Return [X, Y] of the center of cell containing provided text 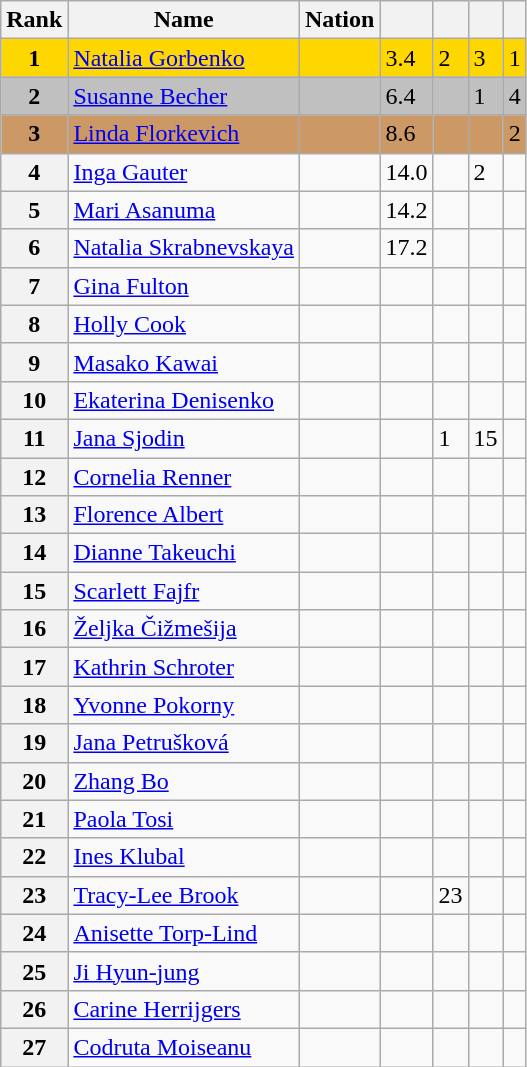
16 [34, 629]
Rank [34, 20]
Jana Sjodin [184, 438]
Kathrin Schroter [184, 667]
20 [34, 781]
Željka Čižmešija [184, 629]
Carine Herrijgers [184, 1009]
Zhang Bo [184, 781]
5 [34, 210]
Natalia Skrabnevskaya [184, 248]
Yvonne Pokorny [184, 705]
Mari Asanuma [184, 210]
10 [34, 400]
17 [34, 667]
Gina Fulton [184, 286]
24 [34, 933]
8 [34, 324]
25 [34, 971]
3.4 [406, 58]
Ines Klubal [184, 857]
21 [34, 819]
19 [34, 743]
Linda Florkevich [184, 134]
13 [34, 515]
Masako Kawai [184, 362]
Susanne Becher [184, 96]
7 [34, 286]
26 [34, 1009]
11 [34, 438]
Natalia Gorbenko [184, 58]
Name [184, 20]
Scarlett Fajfr [184, 591]
22 [34, 857]
Nation [340, 20]
18 [34, 705]
Jana Petrušková [184, 743]
8.6 [406, 134]
Dianne Takeuchi [184, 553]
Tracy-Lee Brook [184, 895]
Paola Tosi [184, 819]
17.2 [406, 248]
27 [34, 1047]
Florence Albert [184, 515]
Cornelia Renner [184, 477]
Inga Gauter [184, 172]
6 [34, 248]
14 [34, 553]
Codruta Moiseanu [184, 1047]
Holly Cook [184, 324]
14.0 [406, 172]
Anisette Torp-Lind [184, 933]
12 [34, 477]
9 [34, 362]
14.2 [406, 210]
6.4 [406, 96]
Ji Hyun-jung [184, 971]
Ekaterina Denisenko [184, 400]
